For the text-containing cell, return its midpoint in [X, Y] coordinate format. 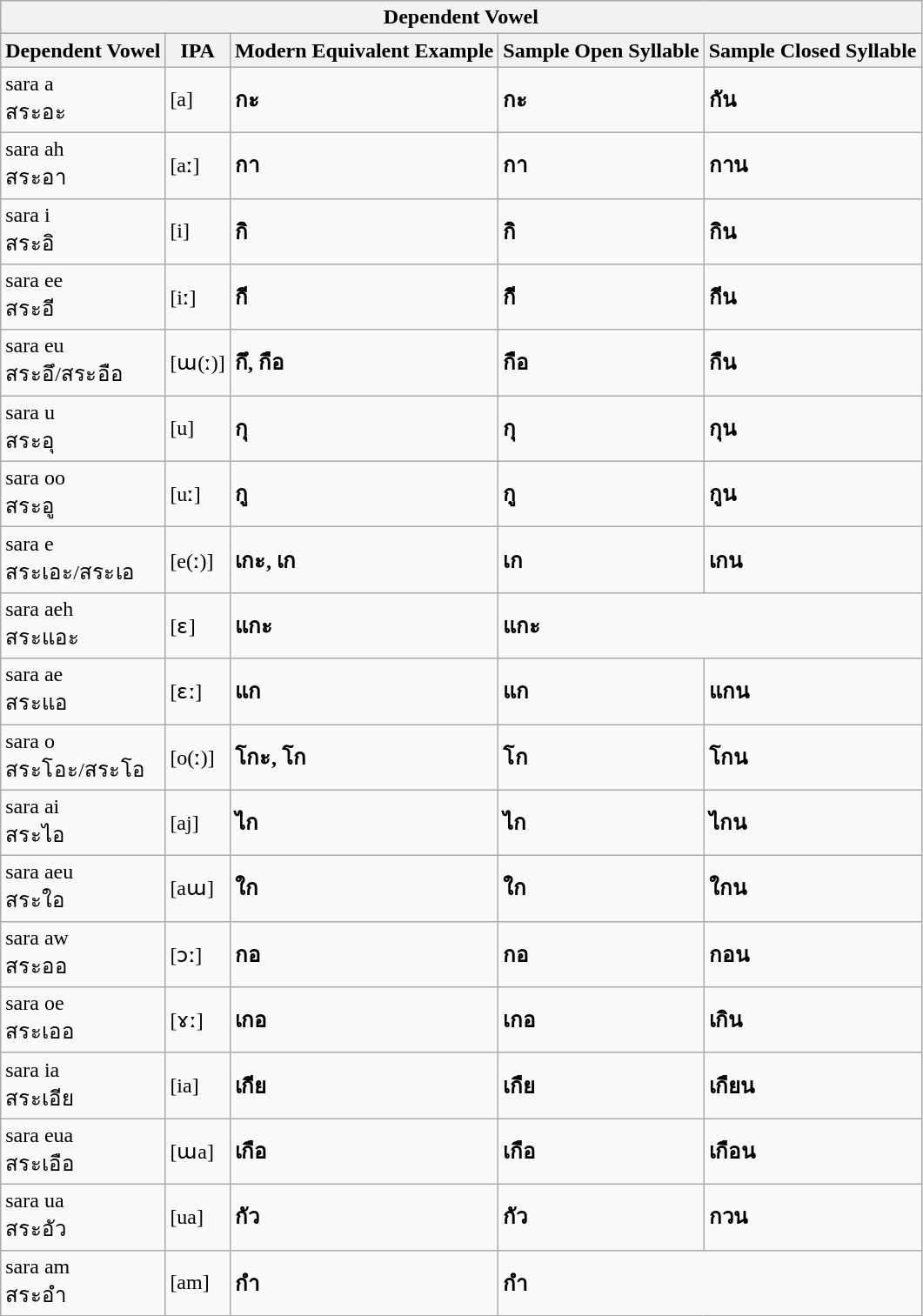
sara eeสระอี [84, 297]
กัน [813, 100]
sara aeuสระใอ [84, 889]
sara uสระอุ [84, 429]
กืน [813, 363]
sara awสระออ [84, 954]
sara ooสระอู [84, 494]
IPA [198, 50]
sara ahสระอา [84, 165]
กิน [813, 231]
ไกน [813, 823]
[i] [198, 231]
[u] [198, 429]
กอน [813, 954]
Sample Open Syllable [601, 50]
sara aสระอะ [84, 100]
โกน [813, 757]
[aː] [198, 165]
Sample Closed Syllable [813, 50]
[iː] [198, 297]
กูน [813, 494]
[ɤː] [198, 1020]
กุน [813, 429]
sara euaสระเอือ [84, 1152]
เกีย [364, 1086]
กึ, กือ [364, 363]
เกือน [813, 1152]
sara iสระอิ [84, 231]
[uː] [198, 494]
โกะ, โก [364, 757]
[a] [198, 100]
เกืยน [813, 1086]
[ɛ] [198, 625]
เกิน [813, 1020]
[ua] [198, 1217]
[ɯa] [198, 1152]
เกน [813, 560]
[ɛː] [198, 691]
[e(ː)] [198, 560]
[ɯ(ː)] [198, 363]
sara oeสระเออ [84, 1020]
[am] [198, 1283]
sara eสระเอะ/สระเอ [84, 560]
กือ [601, 363]
sara euสระอึ/สระอือ [84, 363]
[o(ː)] [198, 757]
sara aiสระไอ [84, 823]
โก [601, 757]
sara aeสระแอ [84, 691]
[aj] [198, 823]
กาน [813, 165]
กีน [813, 297]
เกะ, เก [364, 560]
แกน [813, 691]
[ɔː] [198, 954]
[aɯ] [198, 889]
[ia] [198, 1086]
เกืย [601, 1086]
sara iaสระเอีย [84, 1086]
ใกน [813, 889]
sara oสระโอะ/สระโอ [84, 757]
sara uaสระอัว [84, 1217]
กวน [813, 1217]
sara amสระอำ [84, 1283]
Modern Equivalent Example [364, 50]
sara aehสระแอะ [84, 625]
เก [601, 560]
